Provide the (X, Y) coordinate of the cell's center where the given text is located.  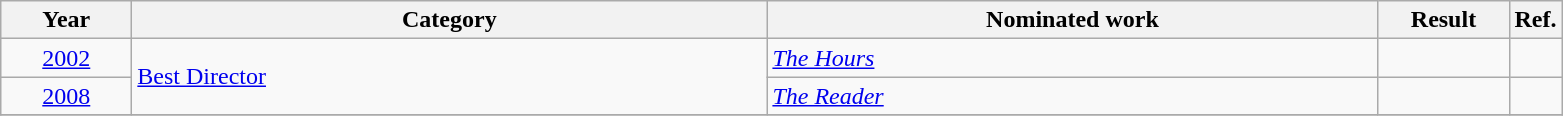
The Reader (1072, 96)
Result (1444, 20)
The Hours (1072, 58)
2008 (66, 96)
Year (66, 20)
Ref. (1536, 20)
2002 (66, 58)
Nominated work (1072, 20)
Best Director (450, 77)
Category (450, 20)
